Determine the [X, Y] coordinate at the center of the cell enclosing the given text.  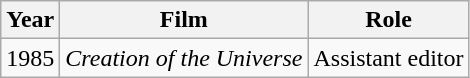
Film [184, 20]
Creation of the Universe [184, 58]
1985 [30, 58]
Assistant editor [388, 58]
Role [388, 20]
Year [30, 20]
